Locate the cell with the specified text and output its [X, Y] center coordinate. 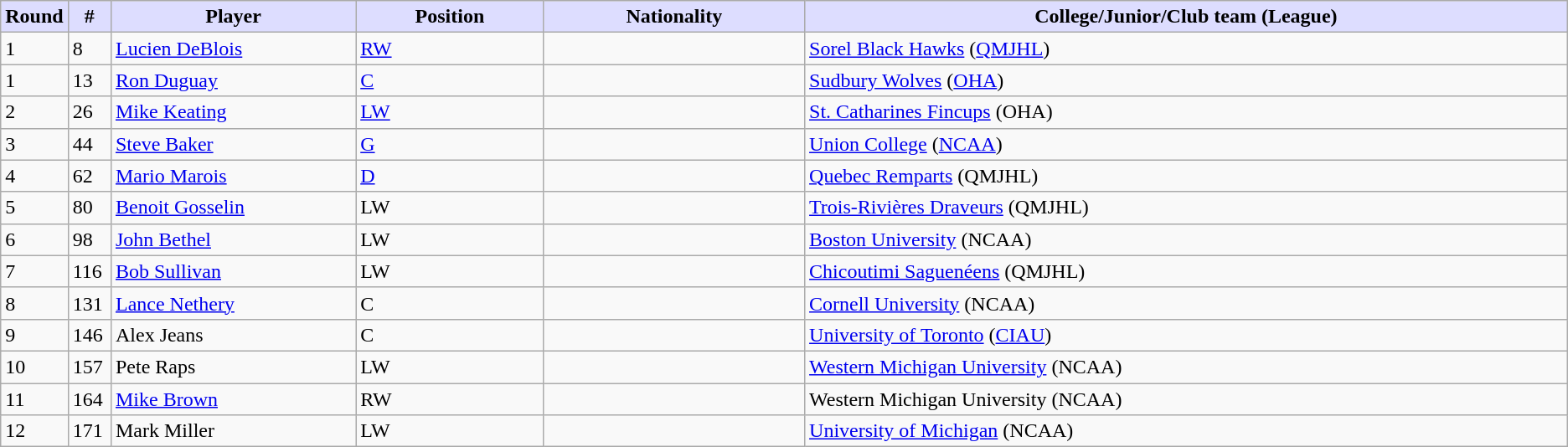
131 [89, 303]
Pete Raps [233, 367]
Steve Baker [233, 144]
Union College (NCAA) [1186, 144]
Alex Jeans [233, 335]
3 [34, 144]
G [450, 144]
12 [34, 431]
University of Toronto (CIAU) [1186, 335]
164 [89, 399]
Chicoutimi Saguenéens (QMJHL) [1186, 271]
St. Catharines Fincups (OHA) [1186, 112]
9 [34, 335]
Trois-Rivières Draveurs (QMJHL) [1186, 208]
Sudbury Wolves (OHA) [1186, 80]
Round [34, 17]
Mike Brown [233, 399]
Ron Duguay [233, 80]
Boston University (NCAA) [1186, 239]
11 [34, 399]
Cornell University (NCAA) [1186, 303]
Mario Marois [233, 176]
Lucien DeBlois [233, 49]
80 [89, 208]
7 [34, 271]
26 [89, 112]
44 [89, 144]
Benoit Gosselin [233, 208]
Mark Miller [233, 431]
157 [89, 367]
146 [89, 335]
Mike Keating [233, 112]
62 [89, 176]
10 [34, 367]
5 [34, 208]
171 [89, 431]
# [89, 17]
2 [34, 112]
Position [450, 17]
4 [34, 176]
John Bethel [233, 239]
13 [89, 80]
98 [89, 239]
University of Michigan (NCAA) [1186, 431]
D [450, 176]
Quebec Remparts (QMJHL) [1186, 176]
Lance Nethery [233, 303]
Nationality [673, 17]
College/Junior/Club team (League) [1186, 17]
116 [89, 271]
Sorel Black Hawks (QMJHL) [1186, 49]
Bob Sullivan [233, 271]
6 [34, 239]
Player [233, 17]
